Extract the [X, Y] coordinate from the center of the cell holding the provided text.  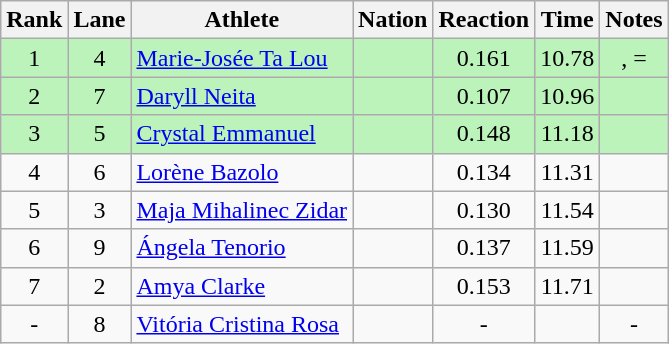
Ángela Tenorio [242, 248]
Lorène Bazolo [242, 172]
0.161 [484, 58]
0.107 [484, 96]
11.18 [568, 134]
Notes [634, 20]
0.153 [484, 286]
Athlete [242, 20]
1 [34, 58]
Vitória Cristina Rosa [242, 324]
10.78 [568, 58]
Lane [100, 20]
11.71 [568, 286]
Amya Clarke [242, 286]
Nation [393, 20]
0.130 [484, 210]
Daryll Neita [242, 96]
Reaction [484, 20]
9 [100, 248]
11.31 [568, 172]
Rank [34, 20]
10.96 [568, 96]
Time [568, 20]
0.134 [484, 172]
0.137 [484, 248]
Maja Mihalinec Zidar [242, 210]
, = [634, 58]
11.59 [568, 248]
Marie-Josée Ta Lou [242, 58]
8 [100, 324]
0.148 [484, 134]
Crystal Emmanuel [242, 134]
11.54 [568, 210]
